Pinpoint the cell where the given text exists, returning its (X, Y) midpoint coordinate. 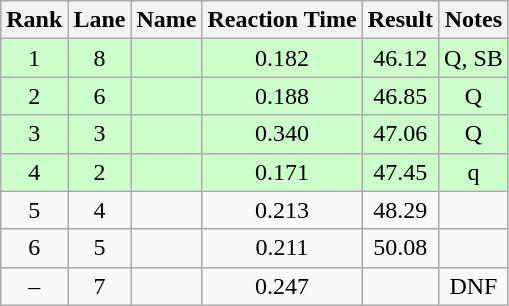
Lane (100, 20)
0.247 (282, 286)
46.85 (400, 96)
0.340 (282, 134)
DNF (474, 286)
Result (400, 20)
Q, SB (474, 58)
0.171 (282, 172)
7 (100, 286)
1 (34, 58)
Notes (474, 20)
47.45 (400, 172)
Rank (34, 20)
0.213 (282, 210)
0.182 (282, 58)
Name (166, 20)
8 (100, 58)
0.188 (282, 96)
50.08 (400, 248)
Reaction Time (282, 20)
47.06 (400, 134)
0.211 (282, 248)
q (474, 172)
46.12 (400, 58)
– (34, 286)
48.29 (400, 210)
